For the text-containing cell, return its midpoint in [X, Y] coordinate format. 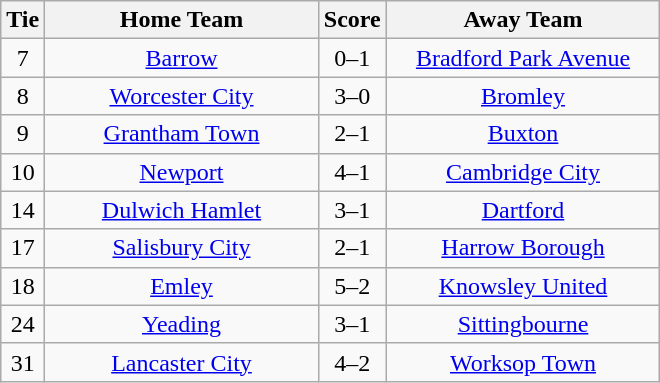
9 [23, 134]
Barrow [182, 58]
8 [23, 96]
7 [23, 58]
31 [23, 362]
Salisbury City [182, 248]
14 [23, 210]
24 [23, 324]
0–1 [352, 58]
Lancaster City [182, 362]
Knowsley United [523, 286]
Score [352, 20]
Bradford Park Avenue [523, 58]
Harrow Borough [523, 248]
Tie [23, 20]
Dulwich Hamlet [182, 210]
Home Team [182, 20]
Cambridge City [523, 172]
Yeading [182, 324]
Sittingbourne [523, 324]
10 [23, 172]
3–0 [352, 96]
Worksop Town [523, 362]
5–2 [352, 286]
Worcester City [182, 96]
4–1 [352, 172]
Buxton [523, 134]
Bromley [523, 96]
Grantham Town [182, 134]
17 [23, 248]
18 [23, 286]
4–2 [352, 362]
Dartford [523, 210]
Emley [182, 286]
Newport [182, 172]
Away Team [523, 20]
